From the cell containing the given text, extract its center point as (x, y) coordinate. 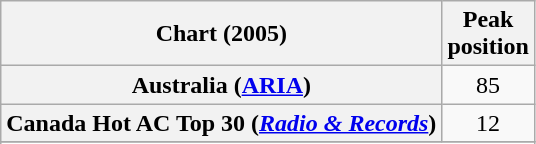
Chart (2005) (222, 34)
Canada Hot AC Top 30 (Radio & Records) (222, 123)
12 (488, 123)
85 (488, 85)
Australia (ARIA) (222, 85)
Peakposition (488, 34)
